Output the (x, y) coordinate of the center of the cell containing the given text.  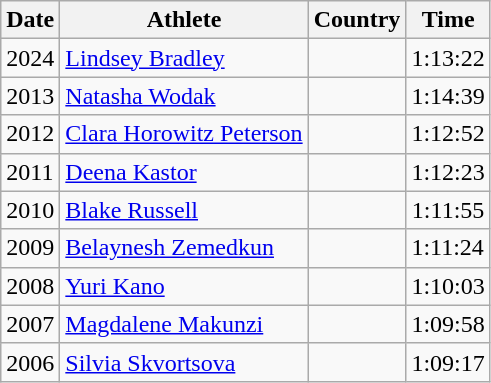
Athlete (184, 20)
Silvia Skvortsova (184, 362)
Time (448, 20)
1:14:39 (448, 96)
1:09:17 (448, 362)
1:11:24 (448, 248)
1:13:22 (448, 58)
Yuri Kano (184, 286)
Deena Kastor (184, 172)
1:09:58 (448, 324)
Date (30, 20)
2010 (30, 210)
2024 (30, 58)
2013 (30, 96)
Blake Russell (184, 210)
2011 (30, 172)
2012 (30, 134)
2007 (30, 324)
Lindsey Bradley (184, 58)
Country (357, 20)
Clara Horowitz Peterson (184, 134)
1:12:23 (448, 172)
1:11:55 (448, 210)
1:12:52 (448, 134)
2009 (30, 248)
Belaynesh Zemedkun (184, 248)
2006 (30, 362)
1:10:03 (448, 286)
Natasha Wodak (184, 96)
Magdalene Makunzi (184, 324)
2008 (30, 286)
